Scan for the cell matching the given text and deliver its [x, y] coordinate at center. 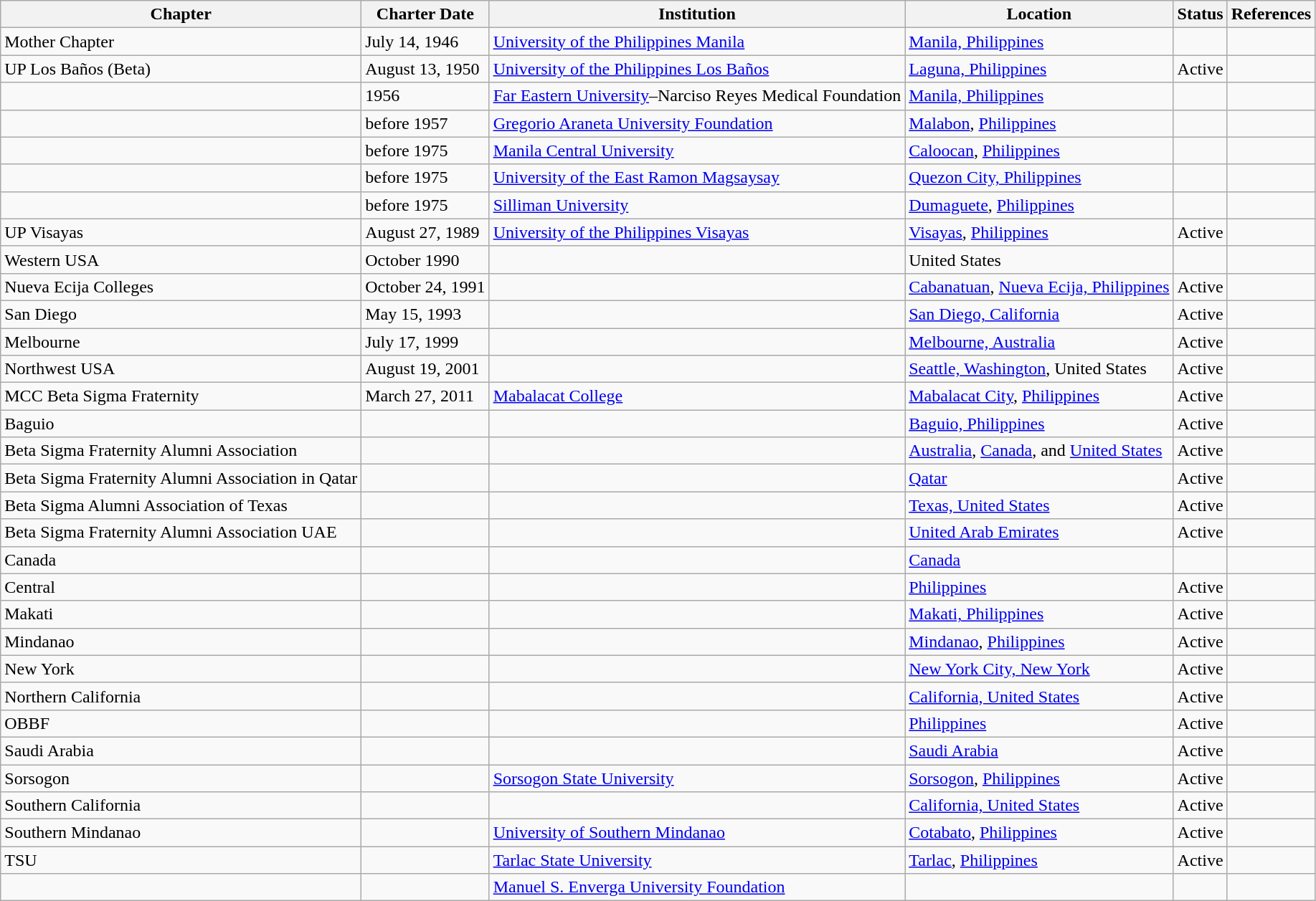
Quezon City, Philippines [1039, 178]
October 1990 [425, 259]
Northern California [181, 696]
October 24, 1991 [425, 287]
Central [181, 587]
Southern Mindanao [181, 833]
Mabalacat City, Philippines [1039, 396]
UP Visayas [181, 232]
Beta Sigma Fraternity Alumni Association [181, 451]
Nueva Ecija Colleges [181, 287]
Melbourne [181, 342]
Beta Sigma Fraternity Alumni Association UAE [181, 533]
Seattle, Washington, United States [1039, 369]
Tarlac State University [697, 860]
Sorsogon State University [697, 778]
Northwest USA [181, 369]
Cabanatuan, Nueva Ecija, Philippines [1039, 287]
July 14, 1946 [425, 42]
Gregorio Araneta University Foundation [697, 123]
Melbourne, Australia [1039, 342]
August 27, 1989 [425, 232]
Beta Sigma Fraternity Alumni Association in Qatar [181, 478]
Charter Date [425, 14]
Mother Chapter [181, 42]
Sorsogon, Philippines [1039, 778]
Manuel S. Enverga University Foundation [697, 887]
Western USA [181, 259]
Caloocan, Philippines [1039, 151]
University of Southern Mindanao [697, 833]
San Diego [181, 314]
Sorsogon [181, 778]
Cotabato, Philippines [1039, 833]
Mabalacat College [697, 396]
Chapter [181, 14]
August 19, 2001 [425, 369]
Manila Central University [697, 151]
OBBF [181, 723]
Far Eastern University–Narciso Reyes Medical Foundation [697, 96]
Texas, United States [1039, 505]
Mindanao, Philippines [1039, 642]
Australia, Canada, and United States [1039, 451]
University of the Philippines Manila [697, 42]
References [1271, 14]
Qatar [1039, 478]
Visayas, Philippines [1039, 232]
TSU [181, 860]
Beta Sigma Alumni Association of Texas [181, 505]
March 27, 2011 [425, 396]
University of the Philippines Los Baños [697, 69]
New York [181, 669]
Location [1039, 14]
New York City, New York [1039, 669]
Baguio, Philippines [1039, 424]
MCC Beta Sigma Fraternity [181, 396]
Institution [697, 14]
before 1957 [425, 123]
Tarlac, Philippines [1039, 860]
Southern California [181, 806]
August 13, 1950 [425, 69]
University of the Philippines Visayas [697, 232]
Dumaguete, Philippines [1039, 205]
Silliman University [697, 205]
Baguio [181, 424]
1956 [425, 96]
United Arab Emirates [1039, 533]
Status [1201, 14]
Malabon, Philippines [1039, 123]
May 15, 1993 [425, 314]
Mindanao [181, 642]
July 17, 1999 [425, 342]
UP Los Baños (Beta) [181, 69]
Makati [181, 614]
Laguna, Philippines [1039, 69]
San Diego, California [1039, 314]
Makati, Philippines [1039, 614]
University of the East Ramon Magsaysay [697, 178]
United States [1039, 259]
